For the text-containing cell, return its midpoint in [X, Y] coordinate format. 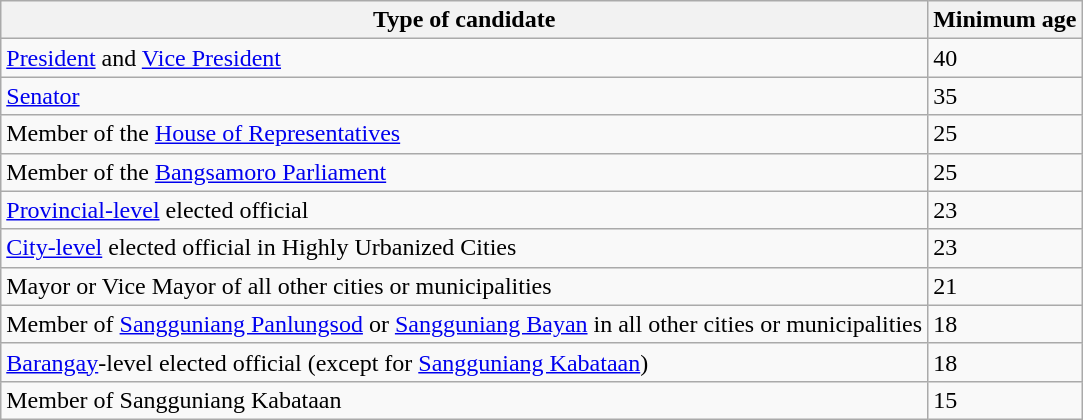
Barangay-level elected official (except for Sangguniang Kabataan) [464, 362]
Minimum age [1005, 20]
Member of Sangguniang Panlungsod or Sangguniang Bayan in all other cities or municipalities [464, 324]
Senator [464, 96]
Member of the Bangsamoro Parliament [464, 172]
Type of candidate [464, 20]
35 [1005, 96]
15 [1005, 400]
City-level elected official in Highly Urbanized Cities [464, 248]
Provincial-level elected official [464, 210]
40 [1005, 58]
Member of Sangguniang Kabataan [464, 400]
Mayor or Vice Mayor of all other cities or municipalities [464, 286]
21 [1005, 286]
President and Vice President [464, 58]
Member of the House of Representatives [464, 134]
